For the text-containing cell, return its midpoint in [X, Y] coordinate format. 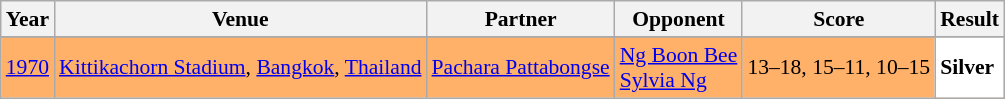
Kittikachorn Stadium, Bangkok, Thailand [240, 68]
1970 [28, 68]
Venue [240, 19]
13–18, 15–11, 10–15 [838, 68]
Ng Boon Bee Sylvia Ng [679, 68]
Score [838, 19]
Partner [521, 19]
Year [28, 19]
Opponent [679, 19]
Silver [970, 68]
Result [970, 19]
Pachara Pattabongse [521, 68]
